For the text-containing cell, return its midpoint in [X, Y] coordinate format. 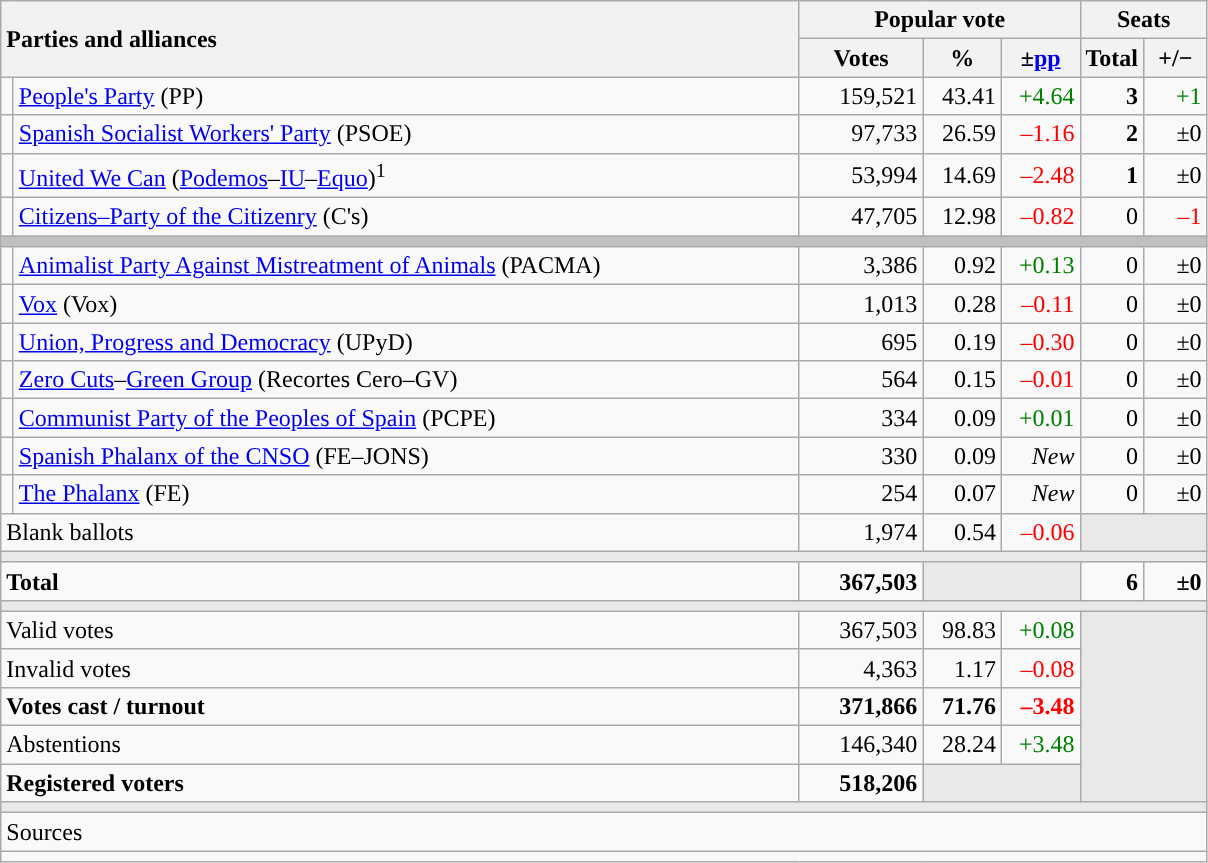
Spanish Socialist Workers' Party (PSOE) [406, 134]
2 [1112, 134]
+3.48 [1040, 745]
564 [861, 380]
12.98 [962, 217]
0.07 [962, 494]
695 [861, 342]
1.17 [962, 668]
371,866 [861, 706]
Blank ballots [400, 532]
26.59 [962, 134]
–0.01 [1040, 380]
–1.16 [1040, 134]
±pp [1040, 58]
97,733 [861, 134]
People's Party (PP) [406, 96]
–2.48 [1040, 176]
0.15 [962, 380]
14.69 [962, 176]
Union, Progress and Democracy (UPyD) [406, 342]
+/− [1176, 58]
0.19 [962, 342]
71.76 [962, 706]
Abstentions [400, 745]
Votes cast / turnout [400, 706]
The Phalanx (FE) [406, 494]
Communist Party of the Peoples of Spain (PCPE) [406, 418]
1,013 [861, 304]
3,386 [861, 266]
Zero Cuts–Green Group (Recortes Cero–GV) [406, 380]
+1 [1176, 96]
–0.08 [1040, 668]
53,994 [861, 176]
% [962, 58]
Parties and alliances [400, 39]
Vox (Vox) [406, 304]
47,705 [861, 217]
–0.06 [1040, 532]
+0.08 [1040, 630]
–0.30 [1040, 342]
Registered voters [400, 783]
+4.64 [1040, 96]
–0.11 [1040, 304]
1 [1112, 176]
28.24 [962, 745]
United We Can (Podemos–IU–Equo)1 [406, 176]
Citizens–Party of the Citizenry (C's) [406, 217]
+0.13 [1040, 266]
146,340 [861, 745]
330 [861, 456]
Popular vote [940, 20]
Votes [861, 58]
334 [861, 418]
98.83 [962, 630]
–0.82 [1040, 217]
1,974 [861, 532]
Spanish Phalanx of the CNSO (FE–JONS) [406, 456]
Sources [604, 832]
–3.48 [1040, 706]
6 [1112, 581]
Seats [1144, 20]
0.92 [962, 266]
0.28 [962, 304]
43.41 [962, 96]
Invalid votes [400, 668]
3 [1112, 96]
518,206 [861, 783]
159,521 [861, 96]
4,363 [861, 668]
0.54 [962, 532]
254 [861, 494]
+0.01 [1040, 418]
–1 [1176, 217]
Valid votes [400, 630]
Animalist Party Against Mistreatment of Animals (PACMA) [406, 266]
